For the text-containing cell, return its midpoint in [x, y] coordinate format. 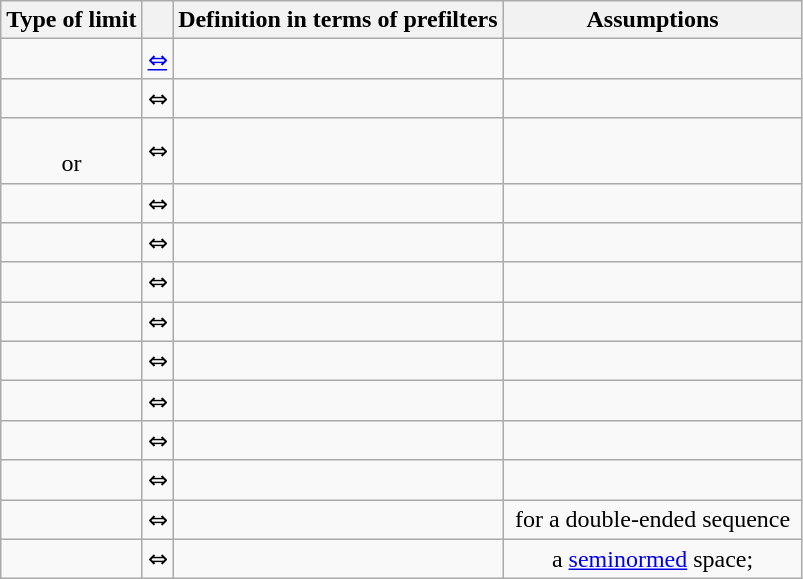
Type of limit [72, 20]
Definition in terms of prefilters [338, 20]
for a double-ended sequence [652, 520]
Assumptions [652, 20]
a seminormed space; [652, 559]
or [72, 150]
